From the cell containing the given text, extract its center point as (X, Y) coordinate. 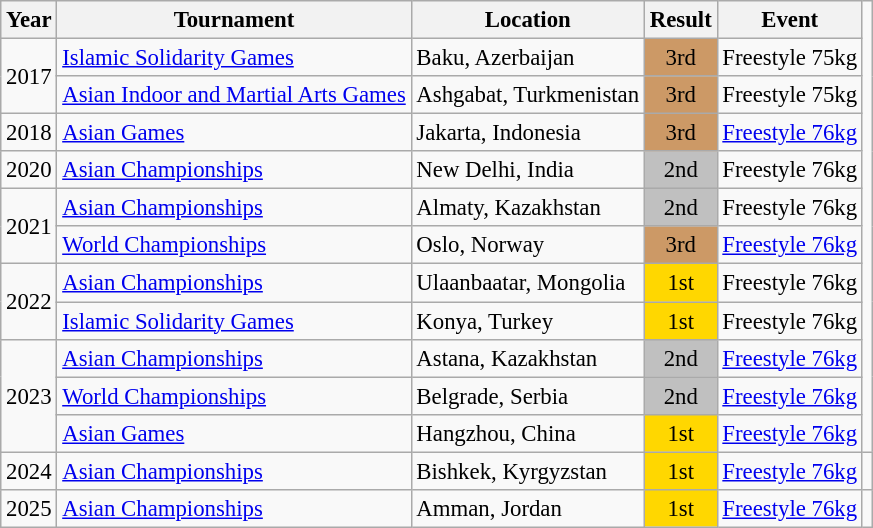
2024 (29, 471)
Event (790, 20)
2025 (29, 509)
2017 (29, 76)
Amman, Jordan (528, 509)
Result (680, 20)
Baku, Azerbaijan (528, 58)
2020 (29, 170)
Jakarta, Indonesia (528, 133)
Oslo, Norway (528, 245)
Location (528, 20)
2021 (29, 226)
2018 (29, 133)
2022 (29, 302)
Konya, Turkey (528, 321)
Ulaanbaatar, Mongolia (528, 283)
Astana, Kazakhstan (528, 358)
Almaty, Kazakhstan (528, 208)
Bishkek, Kyrgyzstan (528, 471)
Tournament (234, 20)
Ashgabat, Turkmenistan (528, 95)
Belgrade, Serbia (528, 396)
Year (29, 20)
Asian Indoor and Martial Arts Games (234, 95)
New Delhi, India (528, 170)
Hangzhou, China (528, 433)
2023 (29, 396)
